Extract the (X, Y) coordinate from the center of the cell holding the provided text.  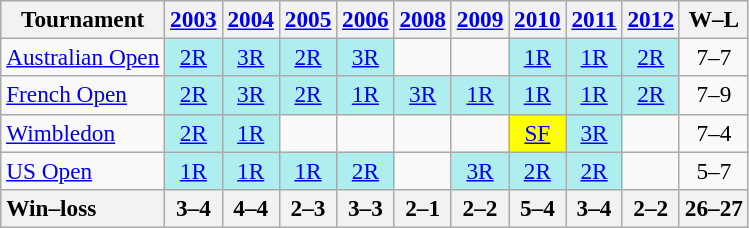
2010 (538, 19)
2011 (594, 19)
2008 (422, 19)
7–9 (714, 95)
Australian Open (83, 57)
2–3 (308, 208)
7–7 (714, 57)
US Open (83, 170)
Wimbledon (83, 133)
2003 (194, 19)
W–L (714, 19)
2009 (480, 19)
5–4 (538, 208)
2005 (308, 19)
5–7 (714, 170)
French Open (83, 95)
Tournament (83, 19)
2006 (366, 19)
3–3 (366, 208)
SF (538, 133)
Win–loss (83, 208)
2–1 (422, 208)
2012 (650, 19)
2004 (250, 19)
4–4 (250, 208)
7–4 (714, 133)
26–27 (714, 208)
